For the text-containing cell, return its midpoint in [x, y] coordinate format. 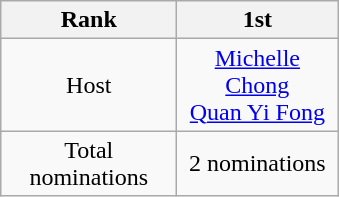
2 nominations [258, 164]
Host [89, 85]
Michelle ChongQuan Yi Fong [258, 85]
1st [258, 20]
Total nominations [89, 164]
Rank [89, 20]
